Detect which cell encompasses the target text, then output its (X, Y) center coordinate. 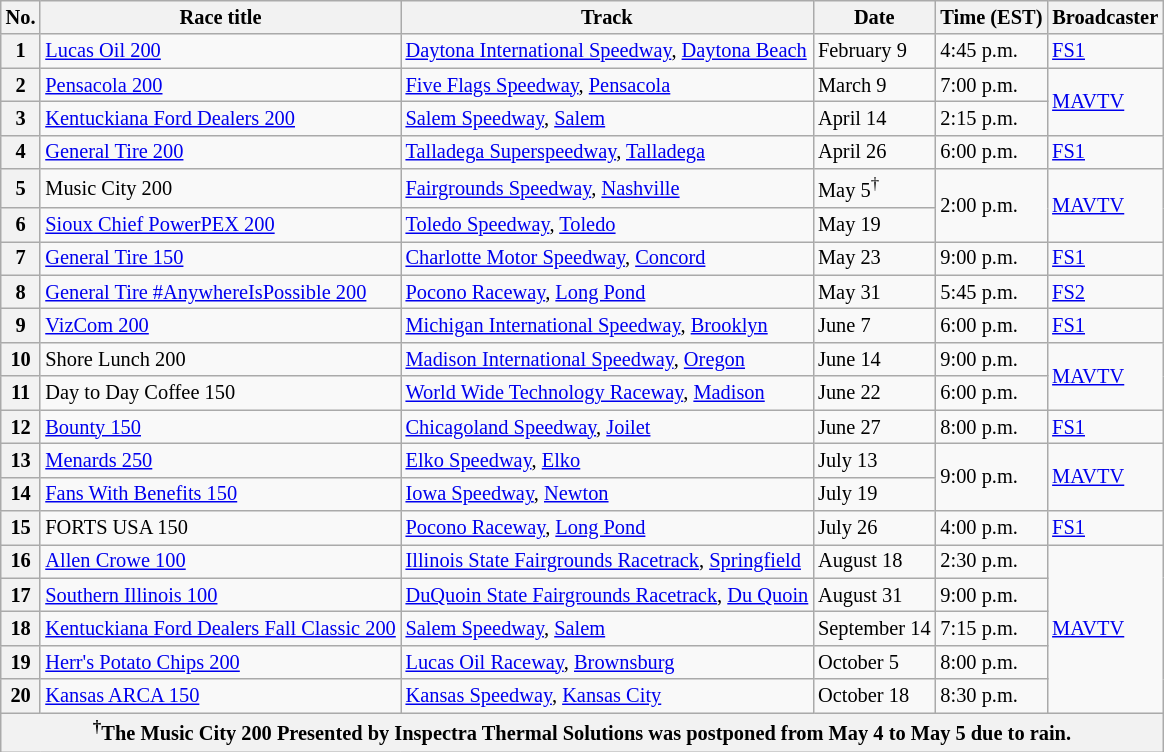
†The Music City 200 Presented by Inspectra Thermal Solutions was postponed from May 4 to May 5 due to rain. (582, 732)
VizCom 200 (220, 326)
10 (21, 359)
September 14 (874, 628)
12 (21, 427)
2 (21, 85)
19 (21, 662)
May 19 (874, 225)
Kansas ARCA 150 (220, 696)
Kentuckiana Ford Dealers Fall Classic 200 (220, 628)
May 23 (874, 258)
Talladega Superspeedway, Talladega (607, 152)
7 (21, 258)
9 (21, 326)
20 (21, 696)
Chicagoland Speedway, Joilet (607, 427)
Fairgrounds Speedway, Nashville (607, 188)
2:15 p.m. (991, 118)
8 (21, 292)
DuQuoin State Fairgrounds Racetrack, Du Quoin (607, 595)
Lucas Oil 200 (220, 51)
Toledo Speedway, Toledo (607, 225)
February 9 (874, 51)
Lucas Oil Raceway, Brownsburg (607, 662)
October 5 (874, 662)
Music City 200 (220, 188)
Michigan International Speedway, Brooklyn (607, 326)
1 (21, 51)
2:00 p.m. (991, 206)
June 27 (874, 427)
March 9 (874, 85)
No. (21, 17)
FORTS USA 150 (220, 527)
General Tire 200 (220, 152)
October 18 (874, 696)
May 31 (874, 292)
Five Flags Speedway, Pensacola (607, 85)
FS2 (1105, 292)
August 31 (874, 595)
7:00 p.m. (991, 85)
Herr's Potato Chips 200 (220, 662)
Day to Day Coffee 150 (220, 393)
Date (874, 17)
General Tire 150 (220, 258)
World Wide Technology Raceway, Madison (607, 393)
Elko Speedway, Elko (607, 460)
Iowa Speedway, Newton (607, 494)
3 (21, 118)
April 14 (874, 118)
4 (21, 152)
Bounty 150 (220, 427)
14 (21, 494)
8:30 p.m. (991, 696)
6 (21, 225)
Allen Crowe 100 (220, 561)
Illinois State Fairgrounds Racetrack, Springfield (607, 561)
Broadcaster (1105, 17)
June 14 (874, 359)
13 (21, 460)
11 (21, 393)
Kentuckiana Ford Dealers 200 (220, 118)
Shore Lunch 200 (220, 359)
Charlotte Motor Speedway, Concord (607, 258)
July 26 (874, 527)
Daytona International Speedway, Daytona Beach (607, 51)
Race title (220, 17)
4:45 p.m. (991, 51)
7:15 p.m. (991, 628)
5 (21, 188)
Track (607, 17)
2:30 p.m. (991, 561)
Pensacola 200 (220, 85)
Menards 250 (220, 460)
16 (21, 561)
Fans With Benefits 150 (220, 494)
Sioux Chief PowerPEX 200 (220, 225)
June 22 (874, 393)
18 (21, 628)
General Tire #AnywhereIsPossible 200 (220, 292)
Madison International Speedway, Oregon (607, 359)
Kansas Speedway, Kansas City (607, 696)
April 26 (874, 152)
May 5† (874, 188)
4:00 p.m. (991, 527)
Southern Illinois 100 (220, 595)
July 13 (874, 460)
Time (EST) (991, 17)
5:45 p.m. (991, 292)
July 19 (874, 494)
August 18 (874, 561)
June 7 (874, 326)
15 (21, 527)
17 (21, 595)
